Scan for the cell matching the given text and deliver its [x, y] coordinate at center. 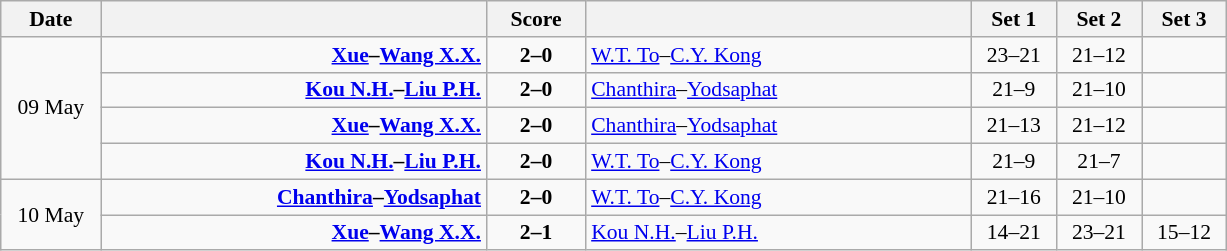
21–16 [1014, 197]
Set 2 [1098, 19]
15–12 [1184, 233]
2–1 [536, 233]
21–13 [1014, 126]
14–21 [1014, 233]
Date [51, 19]
Score [536, 19]
Set 3 [1184, 19]
Set 1 [1014, 19]
10 May [51, 214]
21–7 [1098, 162]
09 May [51, 108]
